Locate the cell with the specified text and output its [X, Y] center coordinate. 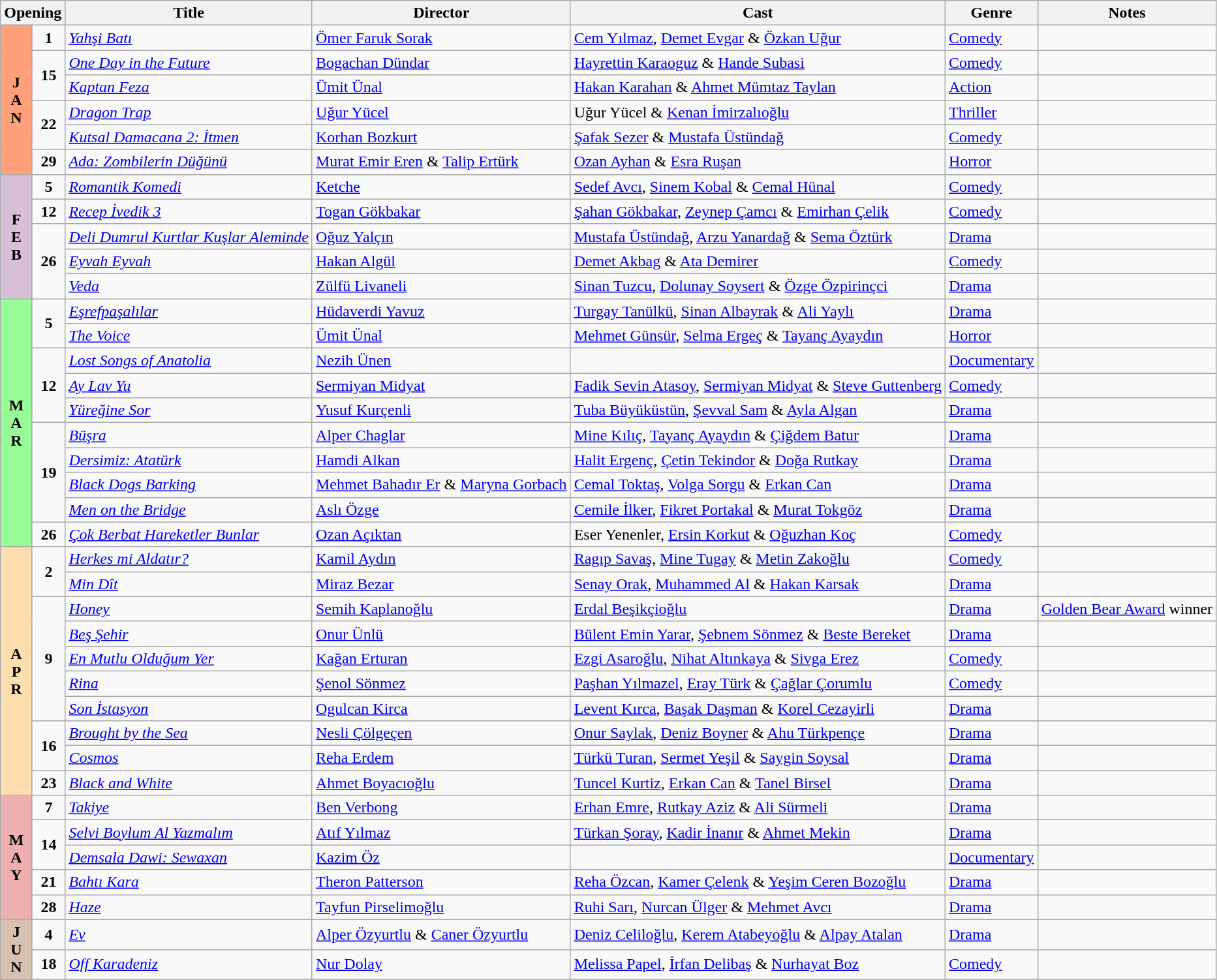
Demet Akbag & Ata Demirer [758, 261]
Oğuz Yalçın [441, 236]
22 [48, 125]
Rina [189, 683]
Kamil Aydın [441, 559]
Brought by the Sea [189, 733]
Ozan Ayhan & Esra Ruşan [758, 162]
Herkes mi Aldatır? [189, 559]
Büşra [189, 435]
23 [48, 783]
19 [48, 472]
Mine Kılıç, Tayanç Ayaydın & Çiğdem Batur [758, 435]
Atıf Yılmaz [441, 833]
Sinan Tuzcu, Dolunay Soysert & Özge Özpirinçci [758, 286]
Notes [1126, 13]
One Day in the Future [189, 63]
Mehmet Bahadır Er & Maryna Gorbach [441, 485]
Bülent Emin Yarar, Şebnem Sönmez & Beste Bereket [758, 634]
21 [48, 882]
Ömer Faruk Sorak [441, 38]
JUN [17, 949]
Erdal Beşikçioğlu [758, 609]
Black and White [189, 783]
Veda [189, 286]
1 [48, 38]
Honey [189, 609]
Theron Patterson [441, 882]
Şahan Gökbakar, Zeynep Çamcı & Emirhan Çelik [758, 211]
29 [48, 162]
Eser Yenenler, Ersin Korkut & Oğuzhan Koç [758, 534]
MAY [17, 857]
Nur Dolay [441, 964]
Fadik Sevin Atasoy, Sermiyan Midyat & Steve Guttenberg [758, 386]
Miraz Bezar [441, 584]
Nesli Çölgeçen [441, 733]
Halit Ergenç, Çetin Tekindor & Doğa Rutkay [758, 460]
Zülfü Livaneli [441, 286]
Bahtı Kara [189, 882]
Levent Kırca, Başak Daşman & Korel Cezayirli [758, 708]
Aslı Özge [441, 510]
Ogulcan Kirca [441, 708]
Onur Saylak, Deniz Boyner & Ahu Türkpençe [758, 733]
Tuba Büyüküstün, Şevval Sam & Ayla Algan [758, 410]
Cast [758, 13]
Demsala Dawi: Sewaxan [189, 857]
Lost Songs of Anatolia [189, 361]
14 [48, 845]
Men on the Bridge [189, 510]
Mustafa Üstündağ, Arzu Yanardağ & Sema Öztürk [758, 236]
Opening [33, 13]
Ozan Açıktan [441, 534]
Deniz Celiloğlu, Kerem Atabeyoğlu & Alpay Atalan [758, 934]
Selvi Boylum Al Yazmalım [189, 833]
Şafak Sezer & Mustafa Üstündağ [758, 137]
4 [48, 934]
Ben Verbong [441, 808]
APR [17, 671]
Korhan Bozkurt [441, 137]
Cemal Toktaş, Volga Sorgu & Erkan Can [758, 485]
Director [441, 13]
FEB [17, 236]
Tuncel Kurtiz, Erkan Can & Tanel Birsel [758, 783]
Türkan Şoray, Kadir İnanır & Ahmet Mekin [758, 833]
Ada: Zombilerin Düğünü [189, 162]
Sedef Avcı, Sinem Kobal & Cemal Hünal [758, 187]
Alper Chaglar [441, 435]
Onur Ünlü [441, 634]
16 [48, 746]
Genre [991, 13]
Alper Özyurtlu & Caner Özyurtlu [441, 934]
JAN [17, 100]
Hamdi Alkan [441, 460]
Uğur Yücel & Kenan İmirzalıoğlu [758, 112]
Cemile İlker, Fikret Portakal & Murat Tokgöz [758, 510]
Son İstasyon [189, 708]
Kutsal Damacana 2: İtmen [189, 137]
Reha Özcan, Kamer Çelenk & Yeşim Ceren Bozoğlu [758, 882]
Title [189, 13]
Kazim Öz [441, 857]
Beş Şehir [189, 634]
Erhan Emre, Rutkay Aziz & Ali Sürmeli [758, 808]
Reha Erdem [441, 758]
Semih Kaplanoğlu [441, 609]
15 [48, 75]
9 [48, 658]
MAR [17, 423]
Yahşi Batı [189, 38]
Bogachan Dündar [441, 63]
Togan Gökbakar [441, 211]
Kaptan Feza [189, 87]
Thriller [991, 112]
Hayrettin Karaoguz & Hande Subasi [758, 63]
Yusuf Kurçenli [441, 410]
Haze [189, 907]
Türkü Turan, Sermet Yeşil & Saygin Soysal [758, 758]
Uğur Yücel [441, 112]
Ragıp Savaş, Mine Tugay & Metin Zakoğlu [758, 559]
18 [48, 964]
Cem Yılmaz, Demet Evgar & Özkan Uğur [758, 38]
Hakan Karahan & Ahmet Mümtaz Taylan [758, 87]
Eyvah Eyvah [189, 261]
Action [991, 87]
Ay Lav Yu [189, 386]
28 [48, 907]
Off Karadeniz [189, 964]
Cosmos [189, 758]
Deli Dumrul Kurtlar Kuşlar Aleminde [189, 236]
The Voice [189, 336]
7 [48, 808]
Murat Emir Eren & Talip Ertürk [441, 162]
Tayfun Pirselimoğlu [441, 907]
Nezih Ünen [441, 361]
Ahmet Boyacıoğlu [441, 783]
En Mutlu Olduğum Yer [189, 658]
Hakan Algül [441, 261]
Şenol Sönmez [441, 683]
Sermiyan Midyat [441, 386]
Ketche [441, 187]
Min Dît [189, 584]
Ruhi Sarı, Nurcan Ülger & Mehmet Avcı [758, 907]
Recep İvedik 3 [189, 211]
Black Dogs Barking [189, 485]
Romantik Komedi [189, 187]
Paşhan Yılmazel, Eray Türk & Çağlar Çorumlu [758, 683]
Senay Orak, Muhammed Al & Hakan Karsak [758, 584]
Melissa Papel, İrfan Delibaş & Nurhayat Boz [758, 964]
Mehmet Günsür, Selma Ergeç & Tayanç Ayaydın [758, 336]
Takiye [189, 808]
Eşrefpaşalılar [189, 311]
Dersimiz: Atatürk [189, 460]
Ev [189, 934]
2 [48, 572]
Dragon Trap [189, 112]
Turgay Tanülkü, Sinan Albayrak & Ali Yaylı [758, 311]
Hüdaverdi Yavuz [441, 311]
Çok Berbat Hareketler Bunlar [189, 534]
Ezgi Asaroğlu, Nihat Altınkaya & Sivga Erez [758, 658]
Yüreğine Sor [189, 410]
Golden Bear Award winner [1126, 609]
Kağan Erturan [441, 658]
